Pinpoint the cell where the given text exists, returning its [X, Y] midpoint coordinate. 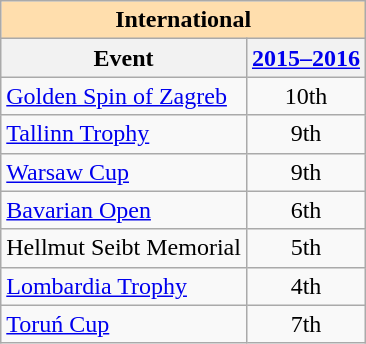
4th [306, 286]
Lombardia Trophy [124, 286]
2015–2016 [306, 58]
Bavarian Open [124, 210]
Tallinn Trophy [124, 134]
6th [306, 210]
Warsaw Cup [124, 172]
Toruń Cup [124, 324]
Event [124, 58]
Hellmut Seibt Memorial [124, 248]
Golden Spin of Zagreb [124, 96]
International [184, 20]
10th [306, 96]
7th [306, 324]
5th [306, 248]
